For the text-containing cell, return its midpoint in [X, Y] coordinate format. 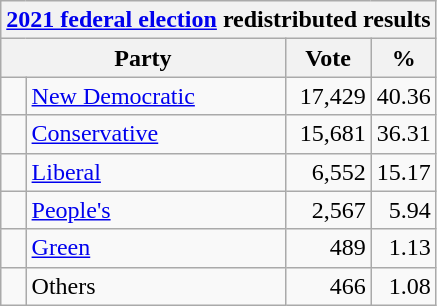
466 [328, 286]
1.13 [404, 248]
1.08 [404, 286]
489 [328, 248]
Party [143, 58]
15,681 [328, 134]
Liberal [156, 172]
40.36 [404, 96]
Others [156, 286]
17,429 [328, 96]
15.17 [404, 172]
Conservative [156, 134]
% [404, 58]
Vote [328, 58]
6,552 [328, 172]
2021 federal election redistributed results [218, 20]
People's [156, 210]
Green [156, 248]
New Democratic [156, 96]
36.31 [404, 134]
2,567 [328, 210]
5.94 [404, 210]
